Detect which cell encompasses the target text, then output its (X, Y) center coordinate. 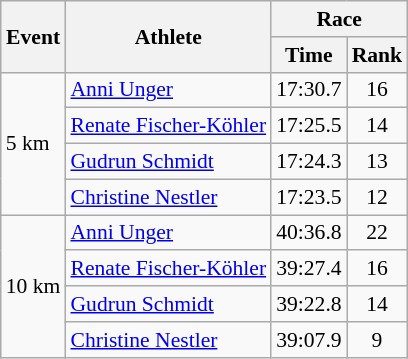
Event (34, 36)
Time (308, 55)
17:23.5 (308, 197)
40:36.8 (308, 233)
Athlete (168, 36)
39:22.8 (308, 304)
39:07.9 (308, 340)
22 (378, 233)
17:30.7 (308, 90)
5 km (34, 143)
17:25.5 (308, 126)
13 (378, 162)
Race (339, 19)
39:27.4 (308, 269)
12 (378, 197)
9 (378, 340)
17:24.3 (308, 162)
Rank (378, 55)
10 km (34, 286)
